Detect which cell encompasses the target text, then output its [X, Y] center coordinate. 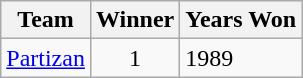
1 [134, 58]
1989 [241, 58]
Team [46, 20]
Years Won [241, 20]
Winner [134, 20]
Partizan [46, 58]
